Extract the [x, y] coordinate from the center of the cell holding the provided text.  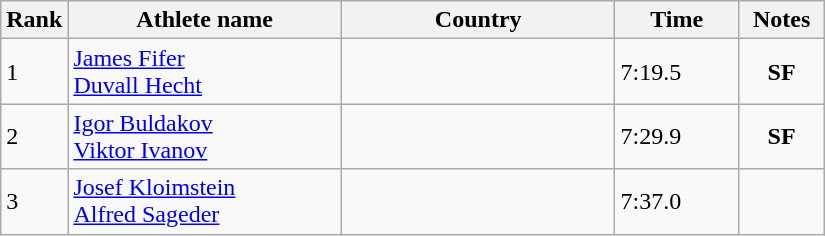
3 [34, 202]
James FiferDuvall Hecht [205, 72]
Athlete name [205, 20]
Igor BuldakovViktor Ivanov [205, 136]
2 [34, 136]
7:19.5 [677, 72]
7:37.0 [677, 202]
Time [677, 20]
1 [34, 72]
7:29.9 [677, 136]
Rank [34, 20]
Notes [782, 20]
Josef KloimsteinAlfred Sageder [205, 202]
Country [478, 20]
